Pinpoint the cell where the given text exists, returning its (X, Y) midpoint coordinate. 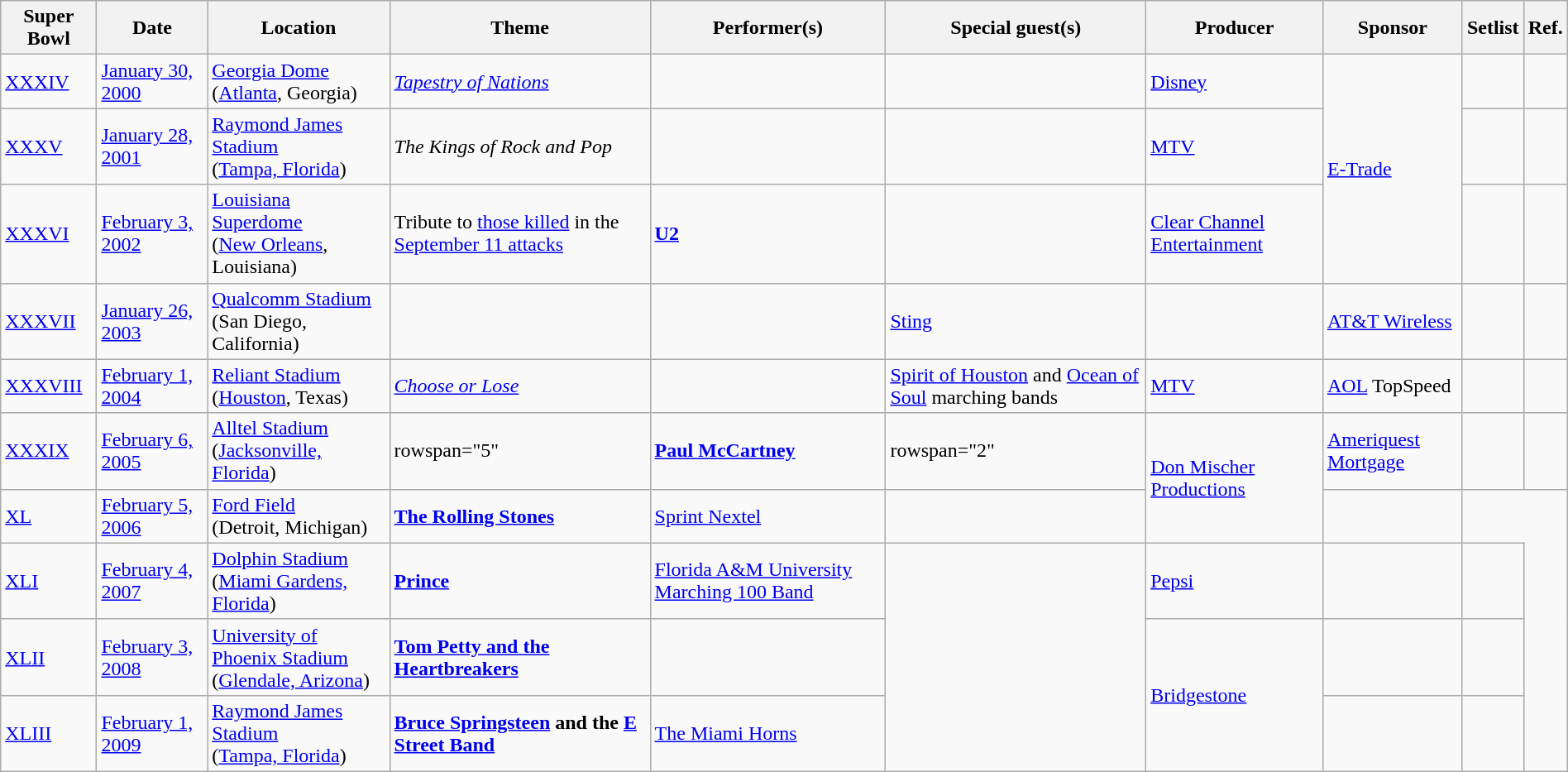
E-Trade (1393, 169)
Ameriquest Mortgage (1393, 451)
Qualcomm Stadium(San Diego, California) (299, 321)
January 26, 2003 (152, 321)
XXXVIII (49, 386)
rowspan="5" (519, 451)
Location (299, 28)
Sting (1016, 321)
Louisiana Superdome(New Orleans, Louisiana) (299, 233)
University of Phoenix Stadium(Glendale, Arizona) (299, 657)
Don Mischer Productions (1235, 478)
February 3, 2008 (152, 657)
Choose or Lose (519, 386)
U2 (767, 233)
Sponsor (1393, 28)
Bruce Springsteen and the E Street Band (519, 733)
Ref. (1545, 28)
XXXVI (49, 233)
January 30, 2000 (152, 81)
Super Bowl (49, 28)
XLIII (49, 733)
Florida A&M University Marching 100 Band (767, 581)
Bridgestone (1235, 695)
XL (49, 516)
Sprint Nextel (767, 516)
XLI (49, 581)
Tribute to those killed in the September 11 attacks (519, 233)
XXXVII (49, 321)
XXXV (49, 146)
Producer (1235, 28)
rowspan="2" (1016, 451)
February 4, 2007 (152, 581)
Disney (1235, 81)
Setlist (1493, 28)
The Kings of Rock and Pop (519, 146)
AT&T Wireless (1393, 321)
February 6, 2005 (152, 451)
February 1, 2004 (152, 386)
Prince (519, 581)
XXXIV (49, 81)
The Miami Horns (767, 733)
Alltel Stadium(Jacksonville, Florida) (299, 451)
Date (152, 28)
Dolphin Stadium(Miami Gardens, Florida) (299, 581)
Spirit of Houston and Ocean of Soul marching bands (1016, 386)
Georgia Dome(Atlanta, Georgia) (299, 81)
Reliant Stadium(Houston, Texas) (299, 386)
Theme (519, 28)
Paul McCartney (767, 451)
Pepsi (1235, 581)
Ford Field(Detroit, Michigan) (299, 516)
Clear Channel Entertainment (1235, 233)
Performer(s) (767, 28)
XLII (49, 657)
The Rolling Stones (519, 516)
Tapestry of Nations (519, 81)
Tom Petty and the Heartbreakers (519, 657)
Special guest(s) (1016, 28)
February 3, 2002 (152, 233)
AOL TopSpeed (1393, 386)
February 1, 2009 (152, 733)
XXXIX (49, 451)
February 5, 2006 (152, 516)
January 28, 2001 (152, 146)
